Output the (X, Y) coordinate of the center of the cell containing the given text.  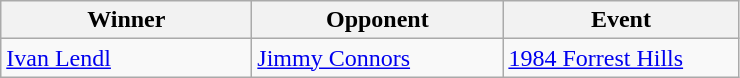
Jimmy Connors (378, 58)
Opponent (378, 20)
1984 Forrest Hills (621, 58)
Winner (126, 20)
Event (621, 20)
Ivan Lendl (126, 58)
